Determine the [X, Y] coordinate at the center of the cell enclosing the given text.  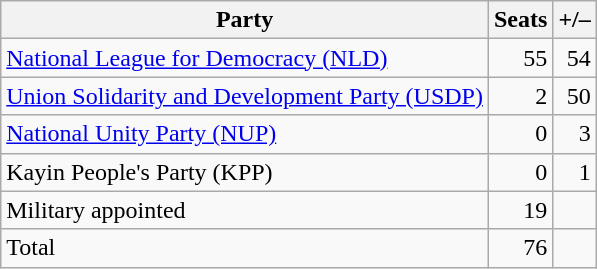
2 [520, 96]
Union Solidarity and Development Party (USDP) [245, 96]
Seats [520, 20]
+/– [574, 20]
National Unity Party (NUP) [245, 134]
50 [574, 96]
76 [520, 248]
1 [574, 172]
54 [574, 58]
55 [520, 58]
Party [245, 20]
Total [245, 248]
Military appointed [245, 210]
National League for Democracy (NLD) [245, 58]
Kayin People's Party (KPP) [245, 172]
19 [520, 210]
3 [574, 134]
